Capture the cell that displays the provided text and extract its [X, Y] central coordinate. 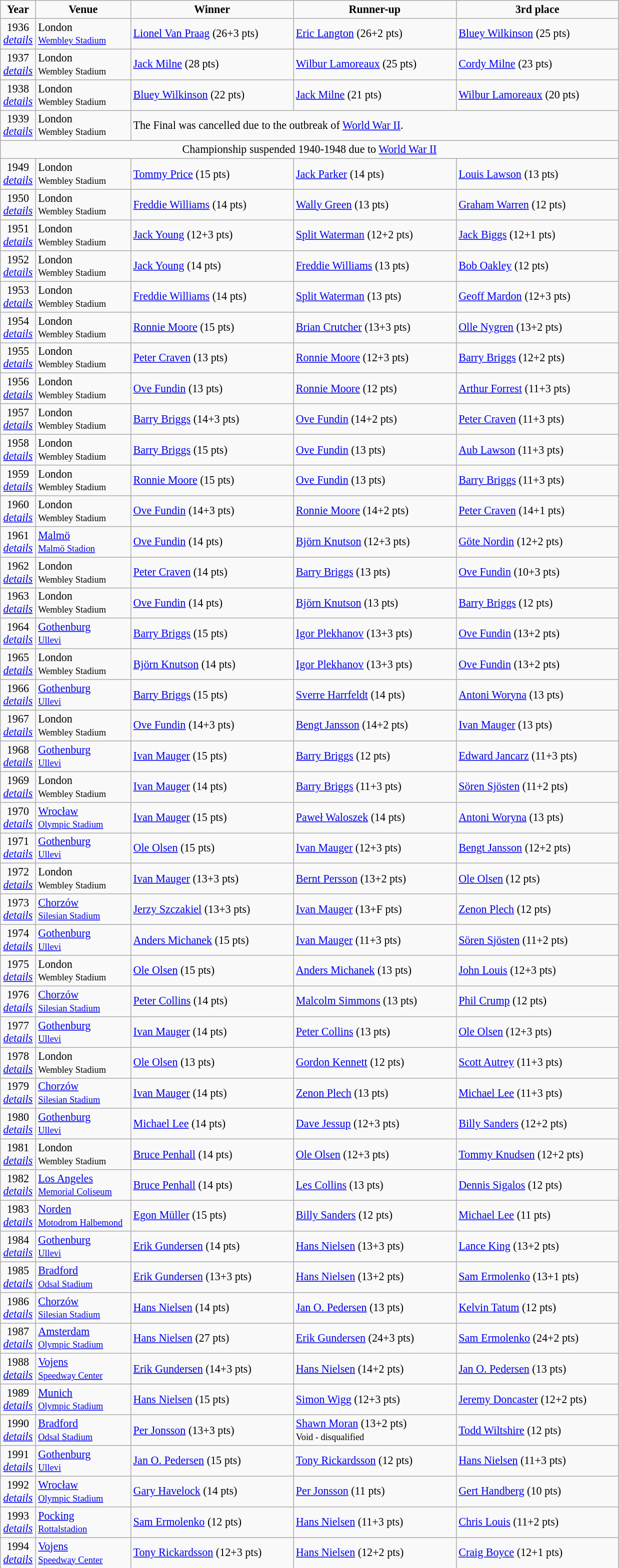
Hans Nielsen (13+2 pts) [375, 1277]
Freddie Williams (13 pts) [375, 266]
1965 details [18, 664]
Michael Lee (11 pts) [537, 1215]
Split Waterman (13 pts) [375, 297]
1986 details [18, 1307]
Barry Briggs (13 pts) [375, 572]
Michael Lee (11+3 pts) [537, 1093]
Barry Briggs (14+3 pts) [212, 419]
1938 details [18, 95]
Peter Craven (11+3 pts) [537, 419]
Ronnie Moore (12+3 pts) [375, 358]
1970 details [18, 817]
Tommy Knudsen (12+2 pts) [537, 1154]
Per Jonsson (11 pts) [375, 1491]
Erik Gundersen (13+3 pts) [212, 1277]
Jack Milne (28 pts) [212, 64]
Jack Young (12+3 pts) [212, 235]
1964 details [18, 634]
Gert Handberg (10 pts) [537, 1491]
Göte Nordin (12+2 pts) [537, 542]
Simon Wigg (12+3 pts) [375, 1399]
1973 details [18, 909]
Pocking Rottalstadion [83, 1522]
1982 details [18, 1185]
1978 details [18, 1062]
Ronnie Moore (12 pts) [375, 389]
1939 details [18, 125]
Jack Milne (21 pts) [375, 95]
1960 details [18, 511]
Gary Havelock (14 pts) [212, 1491]
Peter Collins (13 pts) [375, 1031]
Wilbur Lamoreaux (20 pts) [537, 95]
Kelvin Tatum (12 pts) [537, 1307]
Bob Oakley (12 pts) [537, 266]
Edward Jancarz (11+3 pts) [537, 756]
Michael Lee (14 pts) [212, 1123]
Sam Ermolenko (13+1 pts) [537, 1277]
1979 details [18, 1093]
Dennis Sigalos (12 pts) [537, 1185]
Björn Knutson (13 pts) [375, 603]
Jeremy Doncaster (12+2 pts) [537, 1399]
1954 details [18, 327]
Chris Louis (11+2 pts) [537, 1522]
Gordon Kennett (12 pts) [375, 1062]
1969 details [18, 786]
1967 details [18, 726]
1976 details [18, 1001]
Barry Briggs (12+2 pts) [537, 358]
Dave Jessup (12+3 pts) [375, 1123]
Sam Ermolenko (12 pts) [212, 1522]
Venue [83, 9]
Hans Nielsen (13+3 pts) [375, 1246]
1966 details [18, 695]
Ole Olsen (12 pts) [537, 878]
1950 details [18, 205]
Phil Crump (12 pts) [537, 1001]
1988 details [18, 1369]
Egon Müller (15 pts) [212, 1215]
1984 details [18, 1246]
Hans Nielsen (27 pts) [212, 1338]
Ivan Mauger (11+3 pts) [375, 939]
Peter Collins (14 pts) [212, 1001]
Billy Sanders (12+2 pts) [537, 1123]
Geoff Mardon (12+3 pts) [537, 297]
Erik Gundersen (14 pts) [212, 1246]
1981 details [18, 1154]
Ivan Mauger (13+3 pts) [212, 878]
1993 details [18, 1522]
Tony Rickardsson (12+3 pts) [212, 1552]
Cordy Milne (23 pts) [537, 64]
Tommy Price (15 pts) [212, 174]
Ivan Mauger (12+3 pts) [375, 847]
Los AngelesMemorial Coliseum [83, 1185]
Hans Nielsen (12+2 pts) [375, 1552]
Louis Lawson (13 pts) [537, 174]
Jan O. Pedersen (15 pts) [212, 1460]
Hans Nielsen (15 pts) [212, 1399]
Björn Knutson (14 pts) [212, 664]
1952 details [18, 266]
Malcolm Simmons (13 pts) [375, 1001]
1971 details [18, 847]
Peter Craven (14+1 pts) [537, 511]
1968 details [18, 756]
1936 details [18, 33]
1959 details [18, 480]
1961 details [18, 542]
Todd Wiltshire (12 pts) [537, 1430]
1957 details [18, 419]
Runner-up [375, 9]
Björn Knutson (12+3 pts) [375, 542]
Ivan Mauger (13 pts) [537, 726]
The Final was cancelled due to the outbreak of World War II. [374, 125]
John Louis (12+3 pts) [537, 970]
Eric Langton (26+2 pts) [375, 33]
Ove Fundin (14+2 pts) [375, 419]
Hans Nielsen (14 pts) [212, 1307]
3rd place [537, 9]
1955 details [18, 358]
1987 details [18, 1338]
1991 details [18, 1460]
Championship suspended 1940-1948 due to World War II [310, 150]
Norden Motodrom Halbemond [83, 1215]
Ivan Mauger (13+F pts) [375, 909]
Wally Green (13 pts) [375, 205]
Amsterdam Olympic Stadium [83, 1338]
Lionel Van Praag (26+3 pts) [212, 33]
1956 details [18, 389]
Bengt Jansson (14+2 pts) [375, 726]
1977 details [18, 1031]
Anders Michanek (15 pts) [212, 939]
1990 details [18, 1430]
1962 details [18, 572]
Tony Rickardsson (12 pts) [375, 1460]
1972 details [18, 878]
Jerzy Szczakiel (13+3 pts) [212, 909]
1953 details [18, 297]
Wilbur Lamoreaux (25 pts) [375, 64]
Brian Crutcher (13+3 pts) [375, 327]
Jack Biggs (12+1 pts) [537, 235]
1989 details [18, 1399]
Aub Lawson (11+3 pts) [537, 450]
1992 details [18, 1491]
Peter Craven (13 pts) [212, 358]
Anders Michanek (13 pts) [375, 970]
Year [18, 9]
Jack Parker (14 pts) [375, 174]
Sverre Harrfeldt (14 pts) [375, 695]
1963 details [18, 603]
Hans Nielsen (14+2 pts) [375, 1369]
Ronnie Moore (14+2 pts) [375, 511]
1985 details [18, 1277]
1974 details [18, 939]
Munich Olympic Stadium [83, 1399]
Lance King (13+2 pts) [537, 1246]
Zenon Plech (13 pts) [375, 1093]
Split Waterman (12+2 pts) [375, 235]
Peter Craven (14 pts) [212, 572]
Shawn Moran (13+2 pts) Void - disqualified [375, 1430]
Graham Warren (12 pts) [537, 205]
Sam Ermolenko (24+2 pts) [537, 1338]
Jack Young (14 pts) [212, 266]
Winner [212, 9]
1983 details [18, 1215]
Bengt Jansson (12+2 pts) [537, 847]
Ove Fundin (10+3 pts) [537, 572]
Paweł Waloszek (14 pts) [375, 817]
Bluey Wilkinson (25 pts) [537, 33]
1949 details [18, 174]
Scott Autrey (11+3 pts) [537, 1062]
Erik Gundersen (14+3 pts) [212, 1369]
1951 details [18, 235]
Craig Boyce (12+1 pts) [537, 1552]
Billy Sanders (12 pts) [375, 1215]
Bernt Persson (13+2 pts) [375, 878]
1975 details [18, 970]
Bluey Wilkinson (22 pts) [212, 95]
Les Collins (13 pts) [375, 1185]
1980 details [18, 1123]
1937 details [18, 64]
Per Jonsson (13+3 pts) [212, 1430]
Olle Nygren (13+2 pts) [537, 327]
Ole Olsen (13 pts) [212, 1062]
Arthur Forrest (11+3 pts) [537, 389]
1994 details [18, 1552]
Malmö Malmö Stadion [83, 542]
Erik Gundersen (24+3 pts) [375, 1338]
Zenon Plech (12 pts) [537, 909]
1958 details [18, 450]
